Detect which cell encompasses the target text, then output its (x, y) center coordinate. 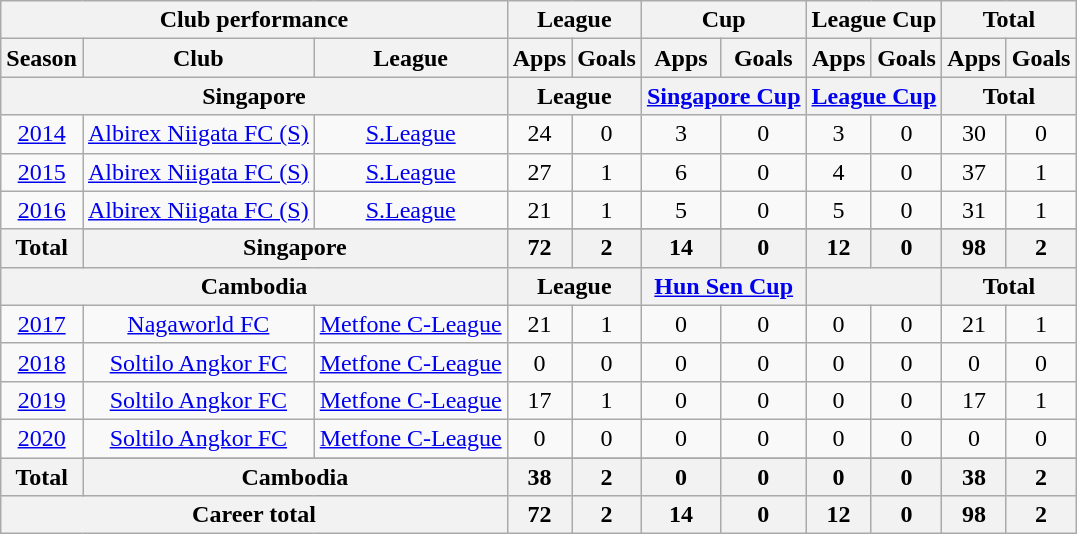
2014 (42, 134)
6 (680, 172)
2015 (42, 172)
2016 (42, 210)
2018 (42, 362)
Cup (724, 20)
30 (974, 134)
2019 (42, 400)
27 (539, 172)
Season (42, 58)
31 (974, 210)
2020 (42, 438)
Club performance (254, 20)
Club (198, 58)
Nagaworld FC (198, 324)
Career total (254, 515)
24 (539, 134)
2017 (42, 324)
37 (974, 172)
4 (838, 172)
Singapore Cup (724, 96)
Hun Sen Cup (724, 286)
